Pinpoint the cell where the given text exists, returning its (X, Y) midpoint coordinate. 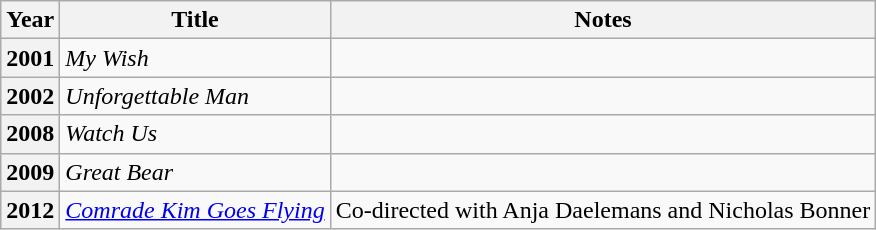
My Wish (195, 58)
2008 (30, 134)
2009 (30, 172)
Great Bear (195, 172)
Year (30, 20)
Unforgettable Man (195, 96)
Comrade Kim Goes Flying (195, 210)
2001 (30, 58)
Title (195, 20)
2002 (30, 96)
2012 (30, 210)
Co-directed with Anja Daelemans and Nicholas Bonner (603, 210)
Notes (603, 20)
Watch Us (195, 134)
